Find where the given text appears and provide that cell's center as [X, Y] coordinate. 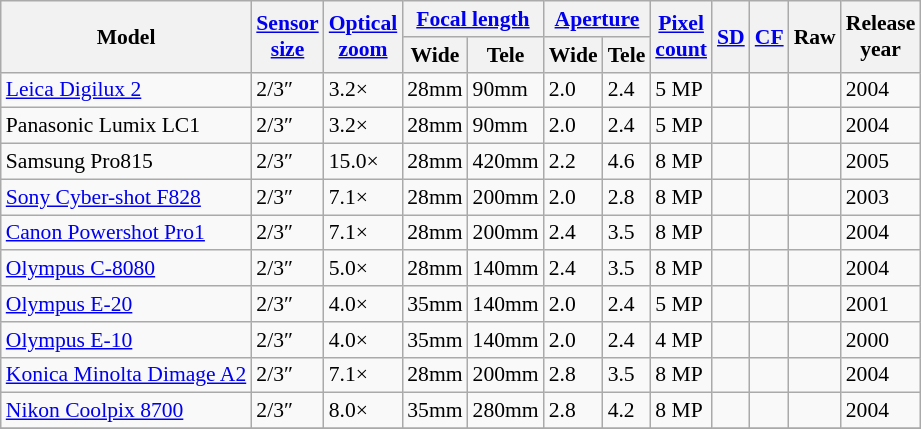
Leica Digilux 2 [126, 90]
2001 [881, 304]
Nikon Coolpix 8700 [126, 411]
Olympus E-10 [126, 340]
Focal length [472, 19]
4.2 [627, 411]
Olympus C-8080 [126, 269]
Pixelcount [681, 36]
Canon Powershot Pro1 [126, 233]
2000 [881, 340]
5.0× [363, 269]
420mm [506, 162]
Releaseyear [881, 36]
4.6 [627, 162]
SD [731, 36]
Samsung Pro815 [126, 162]
Konica Minolta Dimage A2 [126, 375]
Opticalzoom [363, 36]
Olympus E-20 [126, 304]
4 MP [681, 340]
Raw [815, 36]
2005 [881, 162]
Sensorsize [287, 36]
2.2 [574, 162]
8.0× [363, 411]
Aperture [598, 19]
2003 [881, 197]
Sony Cyber-shot F828 [126, 197]
280mm [506, 411]
Panasonic Lumix LC1 [126, 126]
15.0× [363, 162]
CF [770, 36]
Model [126, 36]
